Pinpoint the cell where the given text exists, returning its (X, Y) midpoint coordinate. 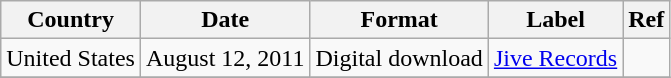
Date (225, 20)
Country (71, 20)
Label (555, 20)
Jive Records (555, 58)
Ref (646, 20)
Format (399, 20)
August 12, 2011 (225, 58)
United States (71, 58)
Digital download (399, 58)
